Search for the cell housing the specified text and yield its [X, Y] center coordinate. 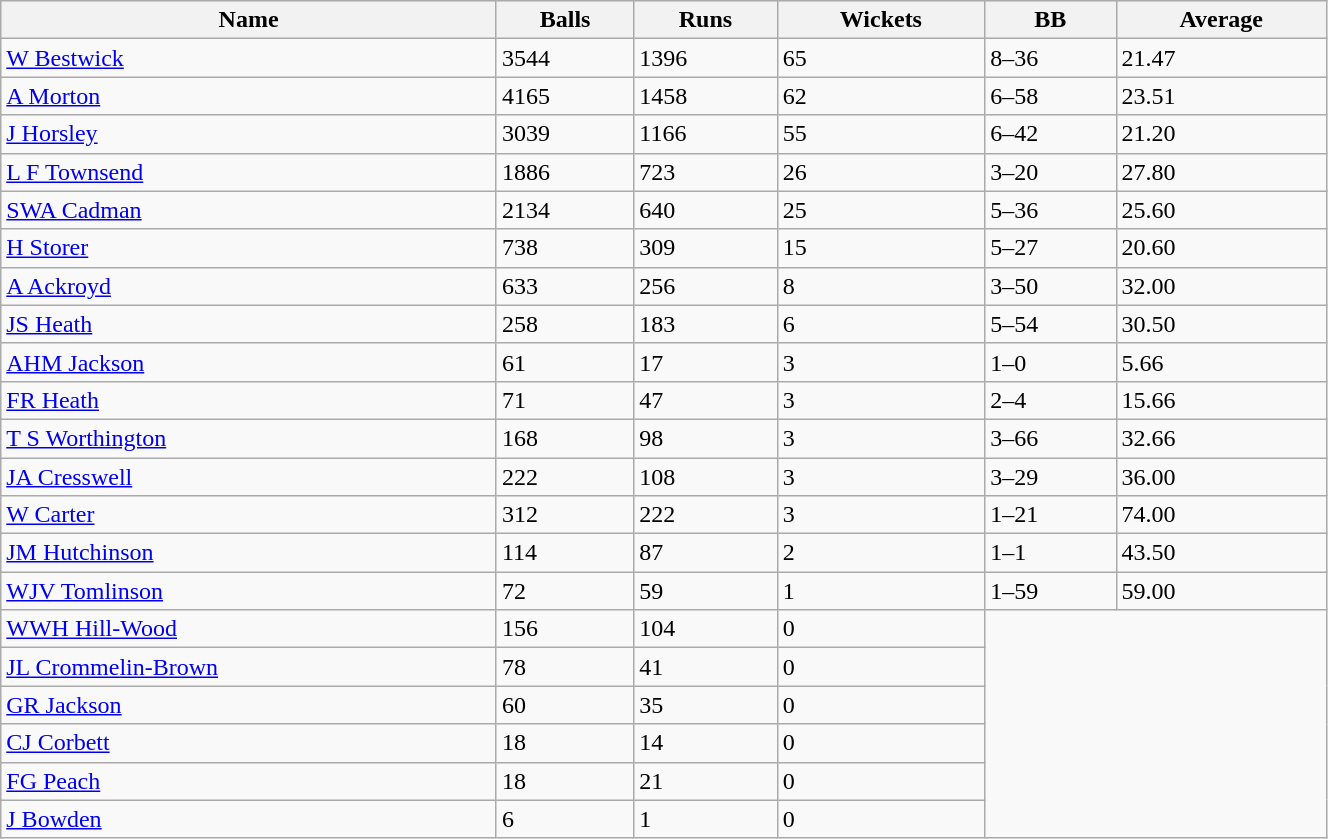
65 [880, 58]
6–58 [1050, 96]
Average [1221, 20]
25.60 [1221, 210]
27.80 [1221, 172]
17 [706, 362]
104 [706, 629]
59.00 [1221, 591]
JS Heath [249, 324]
AHM Jackson [249, 362]
1396 [706, 58]
H Storer [249, 248]
W Bestwick [249, 58]
78 [564, 667]
1458 [706, 96]
6–42 [1050, 134]
20.60 [1221, 248]
A Ackroyd [249, 286]
BB [1050, 20]
GR Jackson [249, 705]
723 [706, 172]
JA Cresswell [249, 477]
WWH Hill-Wood [249, 629]
J Horsley [249, 134]
21.47 [1221, 58]
3–66 [1050, 438]
Wickets [880, 20]
3544 [564, 58]
WJV Tomlinson [249, 591]
1166 [706, 134]
2 [880, 553]
71 [564, 400]
21 [706, 781]
8 [880, 286]
JL Crommelin-Brown [249, 667]
J Bowden [249, 819]
3–29 [1050, 477]
JM Hutchinson [249, 553]
Name [249, 20]
640 [706, 210]
Balls [564, 20]
156 [564, 629]
98 [706, 438]
5.66 [1221, 362]
258 [564, 324]
309 [706, 248]
168 [564, 438]
L F Townsend [249, 172]
183 [706, 324]
35 [706, 705]
SWA Cadman [249, 210]
1–1 [1050, 553]
36.00 [1221, 477]
30.50 [1221, 324]
62 [880, 96]
1–59 [1050, 591]
26 [880, 172]
74.00 [1221, 515]
21.20 [1221, 134]
CJ Corbett [249, 743]
15 [880, 248]
T S Worthington [249, 438]
256 [706, 286]
8–36 [1050, 58]
43.50 [1221, 553]
60 [564, 705]
FG Peach [249, 781]
25 [880, 210]
3–20 [1050, 172]
32.66 [1221, 438]
32.00 [1221, 286]
5–54 [1050, 324]
108 [706, 477]
1–21 [1050, 515]
114 [564, 553]
2134 [564, 210]
738 [564, 248]
W Carter [249, 515]
47 [706, 400]
3–50 [1050, 286]
3039 [564, 134]
FR Heath [249, 400]
5–36 [1050, 210]
23.51 [1221, 96]
A Morton [249, 96]
61 [564, 362]
14 [706, 743]
87 [706, 553]
Runs [706, 20]
41 [706, 667]
2–4 [1050, 400]
72 [564, 591]
59 [706, 591]
633 [564, 286]
55 [880, 134]
1886 [564, 172]
5–27 [1050, 248]
15.66 [1221, 400]
4165 [564, 96]
1–0 [1050, 362]
312 [564, 515]
